Identify which cell holds the provided text, then report its (x, y) central coordinate. 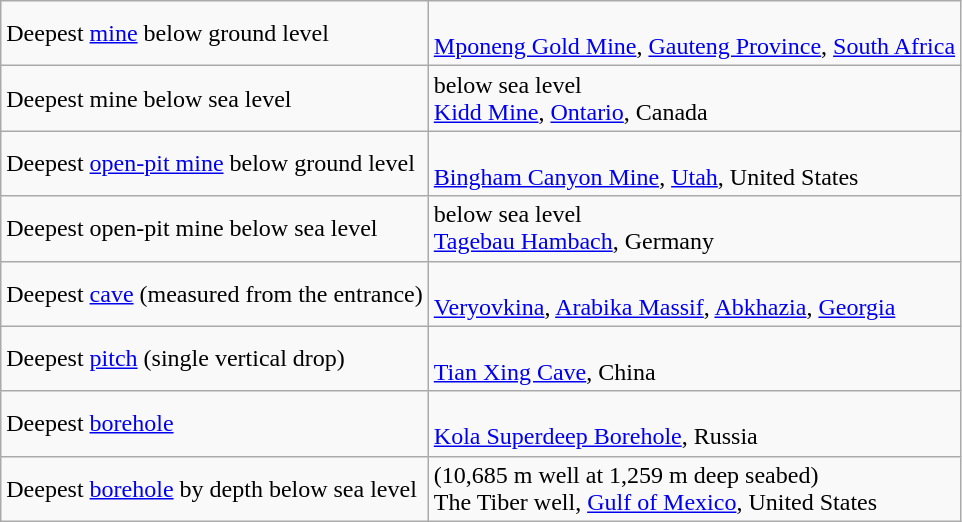
Mponeng Gold Mine, Gauteng Province, South Africa (694, 34)
Deepest mine below sea level (215, 98)
Deepest mine below ground level (215, 34)
below sea levelKidd Mine, Ontario, Canada (694, 98)
Kola Superdeep Borehole, Russia (694, 424)
Tian Xing Cave, China (694, 358)
Bingham Canyon Mine, Utah, United States (694, 164)
below sea levelTagebau Hambach, Germany (694, 228)
Deepest pitch (single vertical drop) (215, 358)
Deepest borehole by depth below sea level (215, 488)
Deepest cave (measured from the entrance) (215, 294)
(10,685 m well at 1,259 m deep seabed)The Tiber well, Gulf of Mexico, United States (694, 488)
Deepest open-pit mine below sea level (215, 228)
Veryovkina, Arabika Massif, Abkhazia, Georgia (694, 294)
Deepest borehole (215, 424)
Deepest open-pit mine below ground level (215, 164)
